Return (x, y) of the center of cell containing provided text 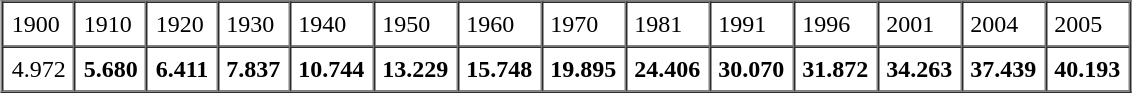
4.972 (39, 68)
1991 (751, 24)
2005 (1087, 24)
1960 (499, 24)
15.748 (499, 68)
7.837 (253, 68)
1996 (835, 24)
1900 (39, 24)
37.439 (1003, 68)
5.680 (111, 68)
1981 (667, 24)
13.229 (415, 68)
2004 (1003, 24)
6.411 (182, 68)
31.872 (835, 68)
40.193 (1087, 68)
1920 (182, 24)
1910 (111, 24)
10.744 (331, 68)
1950 (415, 24)
19.895 (583, 68)
1970 (583, 24)
2001 (919, 24)
34.263 (919, 68)
1940 (331, 24)
1930 (253, 24)
30.070 (751, 68)
24.406 (667, 68)
